Capture the cell that displays the provided text and extract its (x, y) central coordinate. 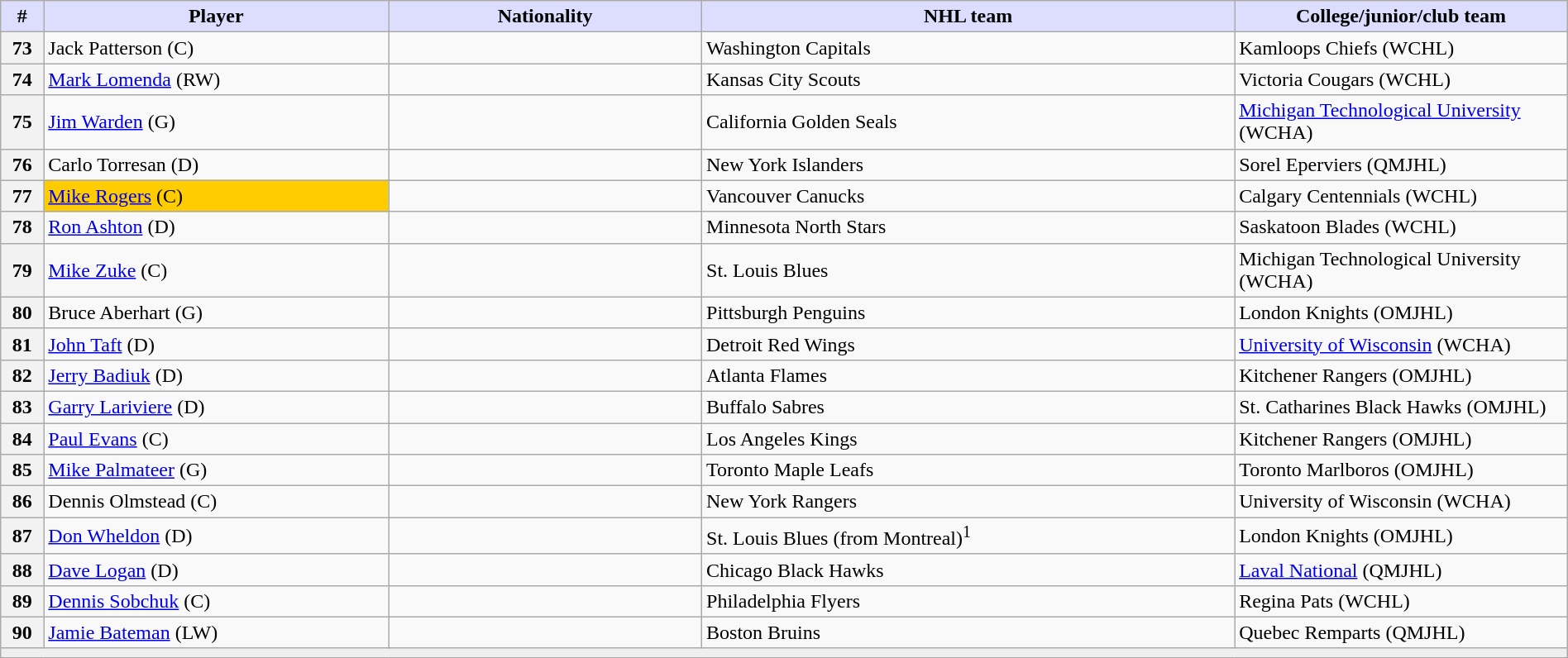
Laval National (QMJHL) (1401, 570)
Jerry Badiuk (D) (217, 375)
St. Catharines Black Hawks (OMJHL) (1401, 407)
Player (217, 17)
Atlanta Flames (968, 375)
College/junior/club team (1401, 17)
Regina Pats (WCHL) (1401, 601)
82 (22, 375)
Quebec Remparts (QMJHL) (1401, 632)
Sorel Eperviers (QMJHL) (1401, 164)
John Taft (D) (217, 344)
80 (22, 312)
78 (22, 227)
Detroit Red Wings (968, 344)
Minnesota North Stars (968, 227)
84 (22, 439)
Mike Rogers (C) (217, 196)
Saskatoon Blades (WCHL) (1401, 227)
New York Islanders (968, 164)
St. Louis Blues (968, 269)
74 (22, 79)
90 (22, 632)
Dennis Olmstead (C) (217, 502)
Jim Warden (G) (217, 122)
Kansas City Scouts (968, 79)
Garry Lariviere (D) (217, 407)
87 (22, 536)
Nationality (546, 17)
Victoria Cougars (WCHL) (1401, 79)
Carlo Torresan (D) (217, 164)
75 (22, 122)
Kamloops Chiefs (WCHL) (1401, 48)
Bruce Aberhart (G) (217, 312)
Chicago Black Hawks (968, 570)
# (22, 17)
89 (22, 601)
83 (22, 407)
86 (22, 502)
Paul Evans (C) (217, 439)
Ron Ashton (D) (217, 227)
Pittsburgh Penguins (968, 312)
77 (22, 196)
Vancouver Canucks (968, 196)
Dennis Sobchuk (C) (217, 601)
Mark Lomenda (RW) (217, 79)
St. Louis Blues (from Montreal)1 (968, 536)
88 (22, 570)
Dave Logan (D) (217, 570)
76 (22, 164)
81 (22, 344)
Calgary Centennials (WCHL) (1401, 196)
Toronto Maple Leafs (968, 470)
Los Angeles Kings (968, 439)
Mike Zuke (C) (217, 269)
85 (22, 470)
Boston Bruins (968, 632)
Mike Palmateer (G) (217, 470)
Washington Capitals (968, 48)
New York Rangers (968, 502)
Buffalo Sabres (968, 407)
Jack Patterson (C) (217, 48)
California Golden Seals (968, 122)
NHL team (968, 17)
Toronto Marlboros (OMJHL) (1401, 470)
Jamie Bateman (LW) (217, 632)
79 (22, 269)
73 (22, 48)
Don Wheldon (D) (217, 536)
Philadelphia Flyers (968, 601)
